Provide the [X, Y] coordinate of the cell's center where the given text is located.  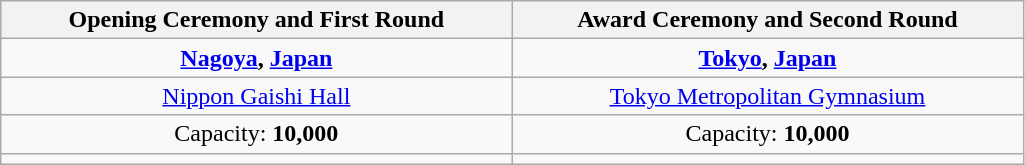
Opening Ceremony and First Round [256, 20]
Tokyo, Japan [768, 58]
Tokyo Metropolitan Gymnasium [768, 96]
Nippon Gaishi Hall [256, 96]
Nagoya, Japan [256, 58]
Award Ceremony and Second Round [768, 20]
